Identify which cell holds the provided text, then report its (X, Y) central coordinate. 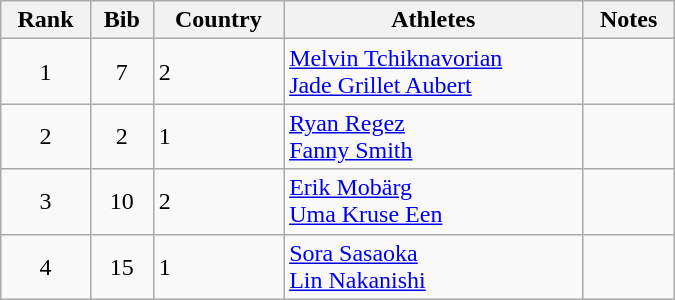
15 (122, 266)
7 (122, 72)
Athletes (434, 20)
3 (46, 202)
Sora SasaokaLin Nakanishi (434, 266)
Notes (628, 20)
Melvin TchiknavorianJade Grillet Aubert (434, 72)
Bib (122, 20)
10 (122, 202)
4 (46, 266)
Erik MobärgUma Kruse Een (434, 202)
Rank (46, 20)
Country (218, 20)
Ryan RegezFanny Smith (434, 136)
